Pinpoint the cell where the given text exists, returning its [x, y] midpoint coordinate. 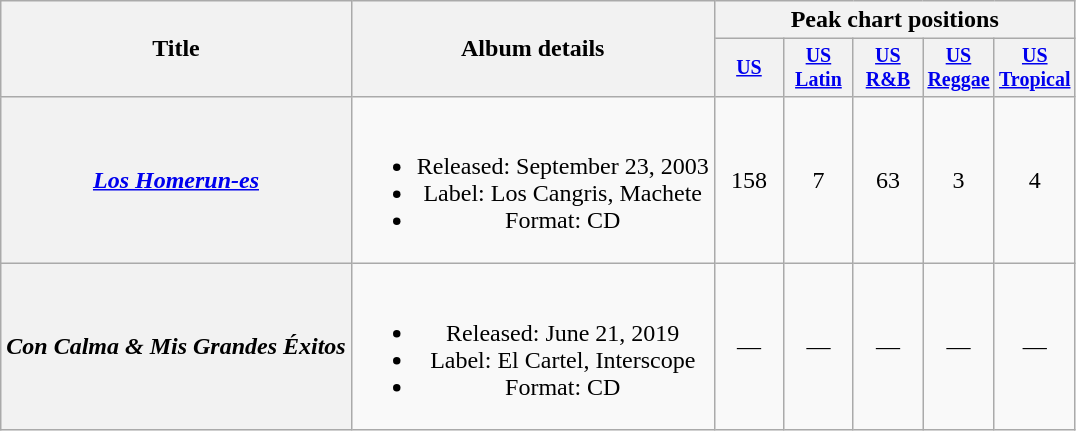
4 [1034, 180]
USTropical [1034, 68]
Released: June 21, 2019Label: El Cartel, InterscopeFormat: CD [532, 346]
Con Calma & Mis Grandes Éxitos [176, 346]
Released: September 23, 2003Label: Los Cangris, MacheteFormat: CD [532, 180]
63 [888, 180]
3 [959, 180]
US [748, 68]
Los Homerun-es [176, 180]
7 [818, 180]
Title [176, 49]
USLatin [818, 68]
USReggae [959, 68]
USR&B [888, 68]
158 [748, 180]
Peak chart positions [894, 20]
Album details [532, 49]
